Find where the given text appears and provide that cell's center as (X, Y) coordinate. 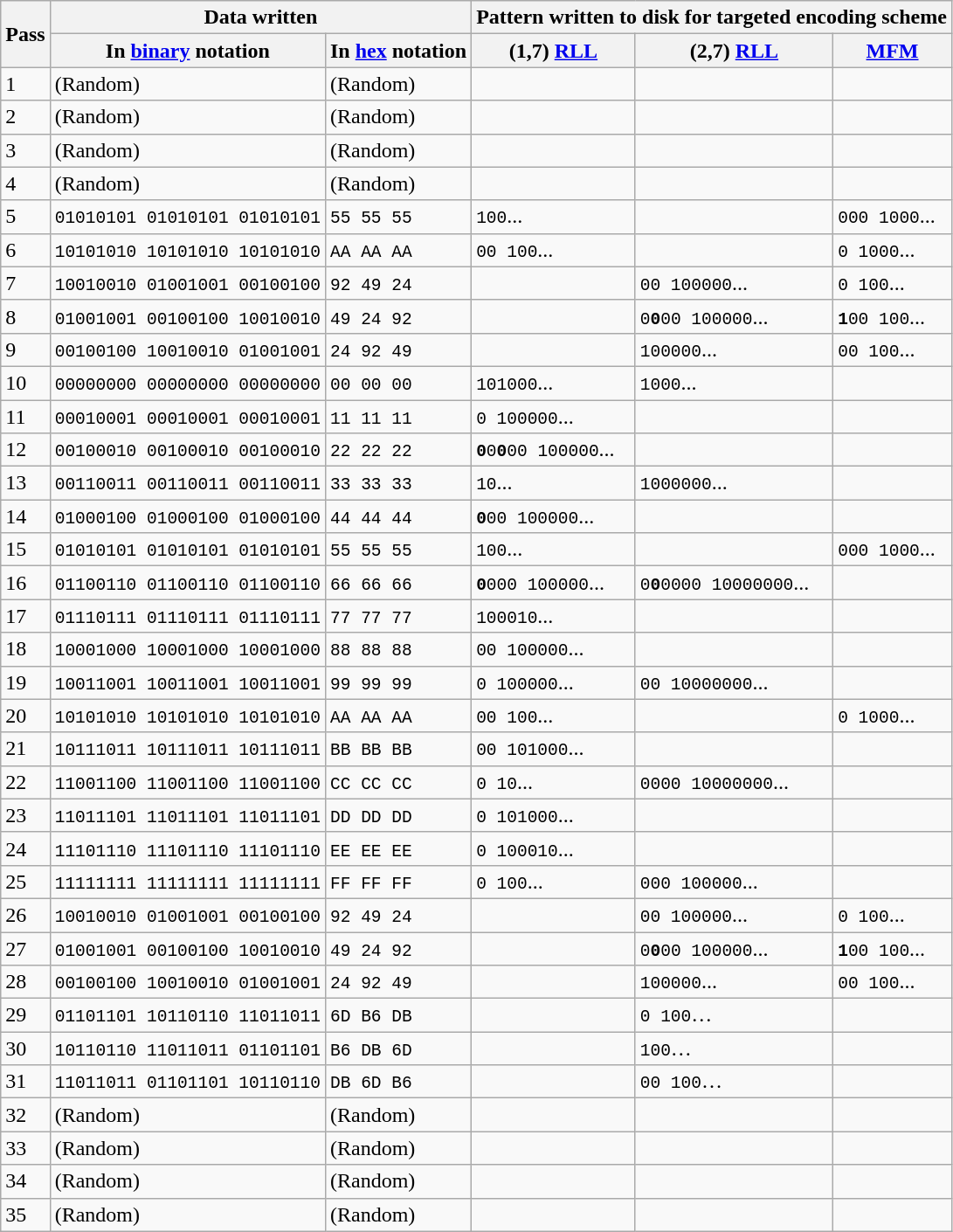
(2,7) RLL (734, 51)
(1,7) RLL (554, 51)
30 (25, 1049)
23 (25, 815)
Data written (260, 17)
10111011 10111011 10111011 (187, 749)
1000000... (734, 483)
DD DD DD (398, 815)
66 66 66 (398, 583)
1 (25, 84)
99 99 99 (398, 682)
29 (25, 1015)
In hex notation (398, 51)
In binary notation (187, 51)
88 88 88 (398, 649)
6 (25, 250)
00 101000... (554, 749)
00100010 00100010 00100010 (187, 450)
01110111 01110111 01110111 (187, 616)
9 (25, 350)
Pass (25, 34)
77 77 77 (398, 616)
22 22 22 (398, 450)
8 (25, 316)
10110110 11011011 01101101 (187, 1049)
11101110 11101110 11101110 (187, 848)
01100110 01100110 01100110 (187, 583)
13 (25, 483)
00000 100000... (554, 450)
100… (734, 1049)
EE EE EE (398, 848)
7 (25, 283)
00010001 00010001 00010001 (187, 417)
35 (25, 1215)
17 (25, 616)
12 (25, 450)
00 100… (734, 1082)
3 (25, 150)
6D B6 DB (398, 1015)
DB 6D B6 (398, 1082)
10 (25, 383)
24 (25, 848)
00 00 00 (398, 383)
21 (25, 749)
10... (554, 483)
19 (25, 682)
0 10... (554, 782)
10011001 10011001 10011001 (187, 682)
01000100 01000100 01000100 (187, 516)
11 (25, 417)
100010... (554, 616)
MFM (893, 51)
11011101 11011101 11011101 (187, 815)
0 100010... (554, 848)
11011011 01101101 10110110 (187, 1082)
01101101 10110110 11011011 (187, 1015)
11111111 11111111 11111111 (187, 882)
34 (25, 1181)
32 (25, 1115)
FF FF FF (398, 882)
B6 DB 6D (398, 1049)
27 (25, 948)
26 (25, 915)
14 (25, 516)
33 (25, 1148)
1000... (734, 383)
44 44 44 (398, 516)
0 100… (734, 1015)
33 33 33 (398, 483)
11001100 11001100 11001100 (187, 782)
CC CC CC (398, 782)
22 (25, 782)
11 11 11 (398, 417)
0000 10000000... (734, 782)
00000000 00000000 00000000 (187, 383)
5 (25, 217)
18 (25, 649)
16 (25, 583)
20 (25, 716)
28 (25, 982)
25 (25, 882)
0 101000... (554, 815)
00 10000000... (734, 682)
15 (25, 550)
2 (25, 117)
000000 10000000... (734, 583)
31 (25, 1082)
4 (25, 183)
101000... (554, 383)
10001000 10001000 10001000 (187, 649)
00110011 00110011 00110011 (187, 483)
BB BB BB (398, 749)
Pattern written to disk for targeted encoding scheme (712, 17)
